Capture the cell that displays the provided text and extract its [X, Y] central coordinate. 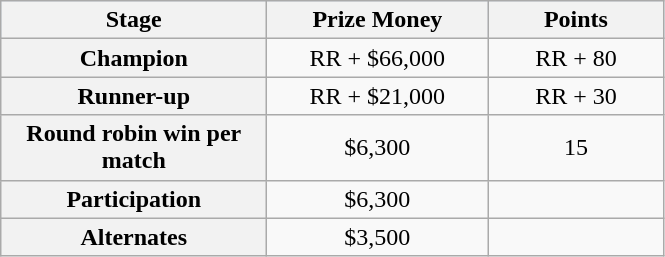
RR + 80 [576, 58]
Round robin win per match [134, 148]
Points [576, 20]
Participation [134, 199]
Stage [134, 20]
RR + $66,000 [378, 58]
RR + $21,000 [378, 96]
Prize Money [378, 20]
15 [576, 148]
$3,500 [378, 237]
Runner-up [134, 96]
RR + 30 [576, 96]
Alternates [134, 237]
Champion [134, 58]
